Search for the cell housing the specified text and yield its (X, Y) center coordinate. 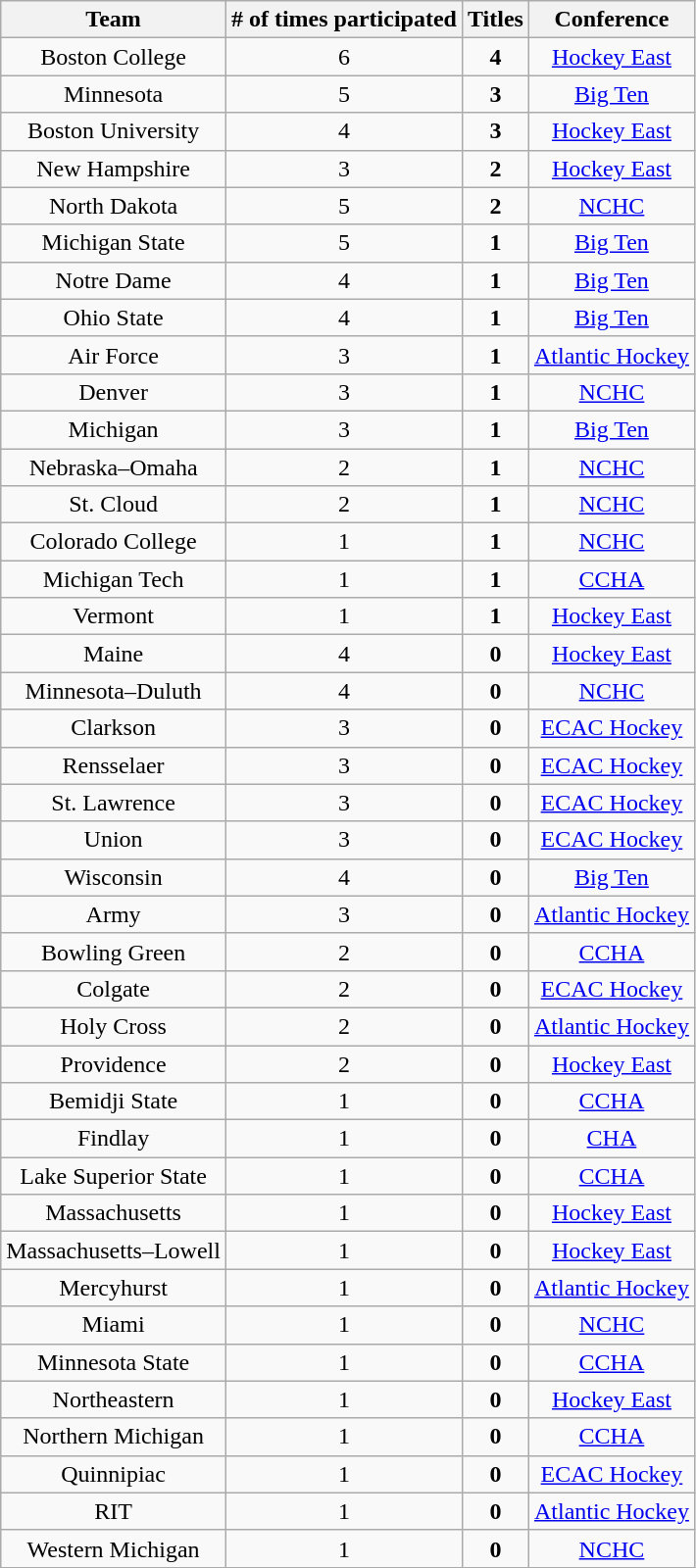
North Dakota (114, 206)
Rensselaer (114, 765)
St. Lawrence (114, 803)
Providence (114, 1063)
New Hampshire (114, 169)
Massachusetts–Lowell (114, 1250)
Maine (114, 654)
Michigan State (114, 243)
Northeastern (114, 1399)
6 (343, 57)
Titles (495, 20)
Conference (612, 20)
Miami (114, 1325)
CHA (612, 1139)
Vermont (114, 616)
Quinnipiac (114, 1474)
Lake Superior State (114, 1176)
Findlay (114, 1139)
Wisconsin (114, 877)
Bowling Green (114, 952)
Western Michigan (114, 1548)
Notre Dame (114, 280)
Michigan (114, 429)
Minnesota–Duluth (114, 691)
Boston College (114, 57)
Massachusetts (114, 1213)
Northern Michigan (114, 1437)
Mercyhurst (114, 1288)
Boston University (114, 131)
Ohio State (114, 318)
Union (114, 840)
Nebraska–Omaha (114, 467)
Army (114, 914)
Team (114, 20)
Holy Cross (114, 1026)
RIT (114, 1511)
Bemidji State (114, 1102)
# of times participated (343, 20)
Minnesota State (114, 1362)
Colgate (114, 989)
Colorado College (114, 542)
Clarkson (114, 728)
Minnesota (114, 94)
Michigan Tech (114, 579)
Denver (114, 392)
St. Cloud (114, 505)
Air Force (114, 355)
